Capture the cell that displays the provided text and extract its [X, Y] central coordinate. 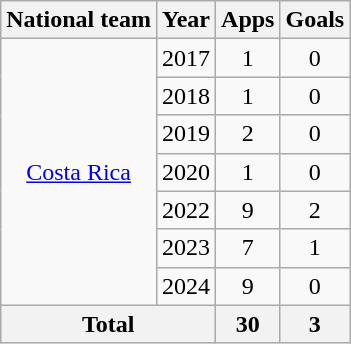
2020 [186, 172]
Apps [248, 20]
2023 [186, 248]
Costa Rica [79, 172]
National team [79, 20]
Year [186, 20]
Total [108, 324]
30 [248, 324]
2019 [186, 134]
3 [315, 324]
2024 [186, 286]
2017 [186, 58]
2022 [186, 210]
2018 [186, 96]
Goals [315, 20]
7 [248, 248]
